Find where the given text appears and provide that cell's center as [X, Y] coordinate. 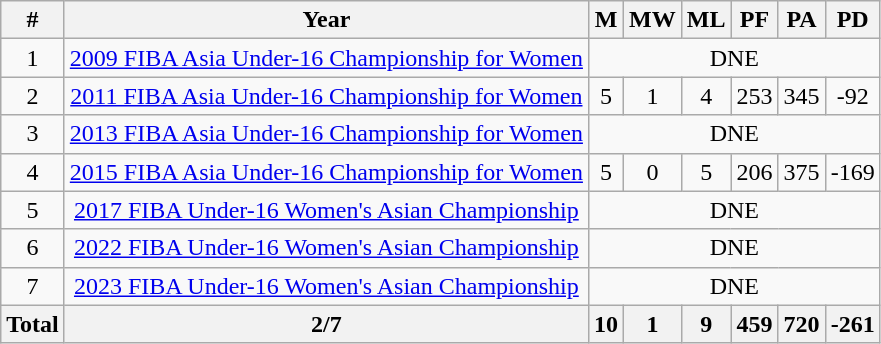
2/7 [326, 324]
2013 FIBA Asia Under-16 Championship for Women [326, 134]
2017 FIBA Under-16 Women's Asian Championship [326, 210]
PD [852, 20]
345 [802, 96]
2023 FIBA Under-16 Women's Asian Championship [326, 286]
PA [802, 20]
2 [33, 96]
2011 FIBA Asia Under-16 Championship for Women [326, 96]
Total [33, 324]
375 [802, 172]
2022 FIBA Under-16 Women's Asian Championship [326, 248]
720 [802, 324]
10 [606, 324]
253 [754, 96]
PF [754, 20]
# [33, 20]
9 [706, 324]
ML [706, 20]
2015 FIBA Asia Under-16 Championship for Women [326, 172]
2009 FIBA Asia Under-16 Championship for Women [326, 58]
-92 [852, 96]
7 [33, 286]
-261 [852, 324]
0 [653, 172]
-169 [852, 172]
Year [326, 20]
M [606, 20]
459 [754, 324]
6 [33, 248]
MW [653, 20]
206 [754, 172]
3 [33, 134]
